Scan for the cell matching the given text and deliver its (x, y) coordinate at center. 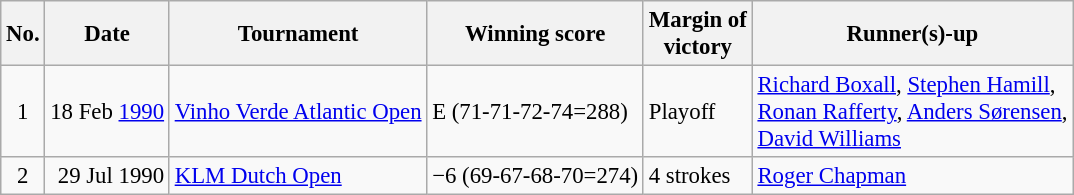
Playoff (698, 112)
Winning score (536, 34)
2 (23, 176)
29 Jul 1990 (107, 176)
Runner(s)-up (912, 34)
Margin ofvictory (698, 34)
1 (23, 112)
KLM Dutch Open (298, 176)
Roger Chapman (912, 176)
Richard Boxall, Stephen Hamill, Ronan Rafferty, Anders Sørensen, David Williams (912, 112)
E (71-71-72-74=288) (536, 112)
4 strokes (698, 176)
No. (23, 34)
18 Feb 1990 (107, 112)
−6 (69-67-68-70=274) (536, 176)
Date (107, 34)
Tournament (298, 34)
Vinho Verde Atlantic Open (298, 112)
